From the cell containing the given text, extract its center point as [X, Y] coordinate. 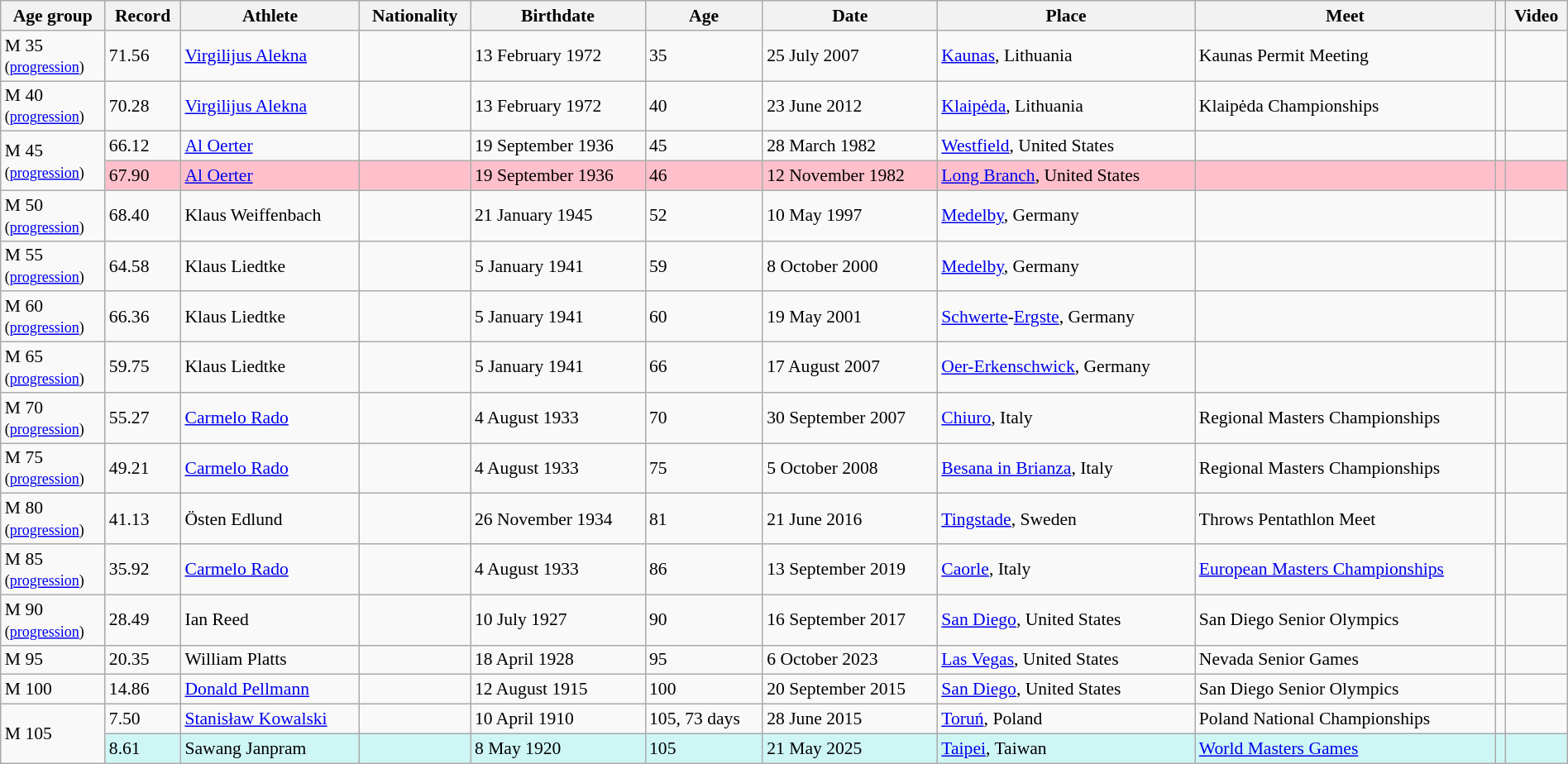
M 100 [53, 690]
16 September 2017 [850, 620]
Klaipėda Championships [1345, 106]
Besana in Brianza, Italy [1066, 468]
86 [704, 569]
12 August 1915 [557, 690]
M 40 (progression) [53, 106]
M 60 (progression) [53, 318]
68.40 [143, 215]
10 May 1997 [850, 215]
70 [704, 418]
Toruń, Poland [1066, 719]
Klaipėda, Lithuania [1066, 106]
66.36 [143, 318]
105, 73 days [704, 719]
20.35 [143, 660]
M 80 (progression) [53, 519]
10 April 1910 [557, 719]
25 July 2007 [850, 56]
60 [704, 318]
26 November 1934 [557, 519]
Date [850, 16]
21 January 1945 [557, 215]
Tingstade, Sweden [1066, 519]
105 [704, 748]
40 [704, 106]
World Masters Games [1345, 748]
75 [704, 468]
Long Branch, United States [1066, 176]
18 April 1928 [557, 660]
95 [704, 660]
M 45 (progression) [53, 160]
28 June 2015 [850, 719]
Nationality [415, 16]
M 50 (progression) [53, 215]
Östen Edlund [270, 519]
European Masters Championships [1345, 569]
Caorle, Italy [1066, 569]
Athlete [270, 16]
Nevada Senior Games [1345, 660]
Kaunas Permit Meeting [1345, 56]
45 [704, 146]
M 75 (progression) [53, 468]
Video [1537, 16]
30 September 2007 [850, 418]
28.49 [143, 620]
81 [704, 519]
49.21 [143, 468]
19 May 2001 [850, 318]
William Platts [270, 660]
17 August 2007 [850, 367]
21 June 2016 [850, 519]
8.61 [143, 748]
7.50 [143, 719]
M 65 (progression) [53, 367]
6 October 2023 [850, 660]
67.90 [143, 176]
90 [704, 620]
70.28 [143, 106]
Age group [53, 16]
52 [704, 215]
5 October 2008 [850, 468]
M 85 (progression) [53, 569]
M 35 (progression) [53, 56]
M 55 (progression) [53, 266]
Donald Pellmann [270, 690]
M 95 [53, 660]
66.12 [143, 146]
66 [704, 367]
46 [704, 176]
55.27 [143, 418]
71.56 [143, 56]
Taipei, Taiwan [1066, 748]
35 [704, 56]
Age [704, 16]
100 [704, 690]
28 March 1982 [850, 146]
8 October 2000 [850, 266]
12 November 1982 [850, 176]
35.92 [143, 569]
20 September 2015 [850, 690]
8 May 1920 [557, 748]
Las Vegas, United States [1066, 660]
59.75 [143, 367]
Stanisław Kowalski [270, 719]
Poland National Championships [1345, 719]
Westfield, United States [1066, 146]
14.86 [143, 690]
13 September 2019 [850, 569]
10 July 1927 [557, 620]
Record [143, 16]
Place [1066, 16]
59 [704, 266]
Throws Pentathlon Meet [1345, 519]
Klaus Weiffenbach [270, 215]
M 105 [53, 734]
Meet [1345, 16]
Chiuro, Italy [1066, 418]
Kaunas, Lithuania [1066, 56]
Sawang Janpram [270, 748]
23 June 2012 [850, 106]
21 May 2025 [850, 748]
Ian Reed [270, 620]
64.58 [143, 266]
Oer-Erkenschwick, Germany [1066, 367]
41.13 [143, 519]
Birthdate [557, 16]
M 90 (progression) [53, 620]
M 70 (progression) [53, 418]
Schwerte-Ergste, Germany [1066, 318]
